Scan for the cell matching the given text and deliver its (X, Y) coordinate at center. 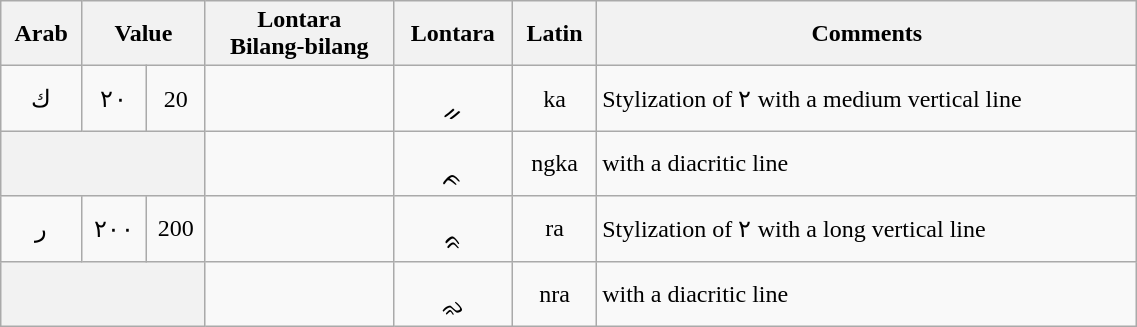
ra (555, 228)
Comments (867, 34)
Arab (42, 34)
ka (555, 98)
Stylization of ٢ with a long vertical line (867, 228)
LontaraBilang-bilang (299, 34)
200 (176, 228)
Lontara (452, 34)
Value (144, 34)
Latin (555, 34)
ngka (555, 164)
ᨀ (452, 98)
ᨋ (452, 294)
ك (42, 98)
٢٠ (114, 98)
ᨑ (452, 228)
Stylization of ٢ with a medium vertical line (867, 98)
20 (176, 98)
nra (555, 294)
٢٠٠ (114, 228)
ᨃ (452, 164)
ر (42, 228)
